Provide the [x, y] coordinate of the cell's center where the given text is located.  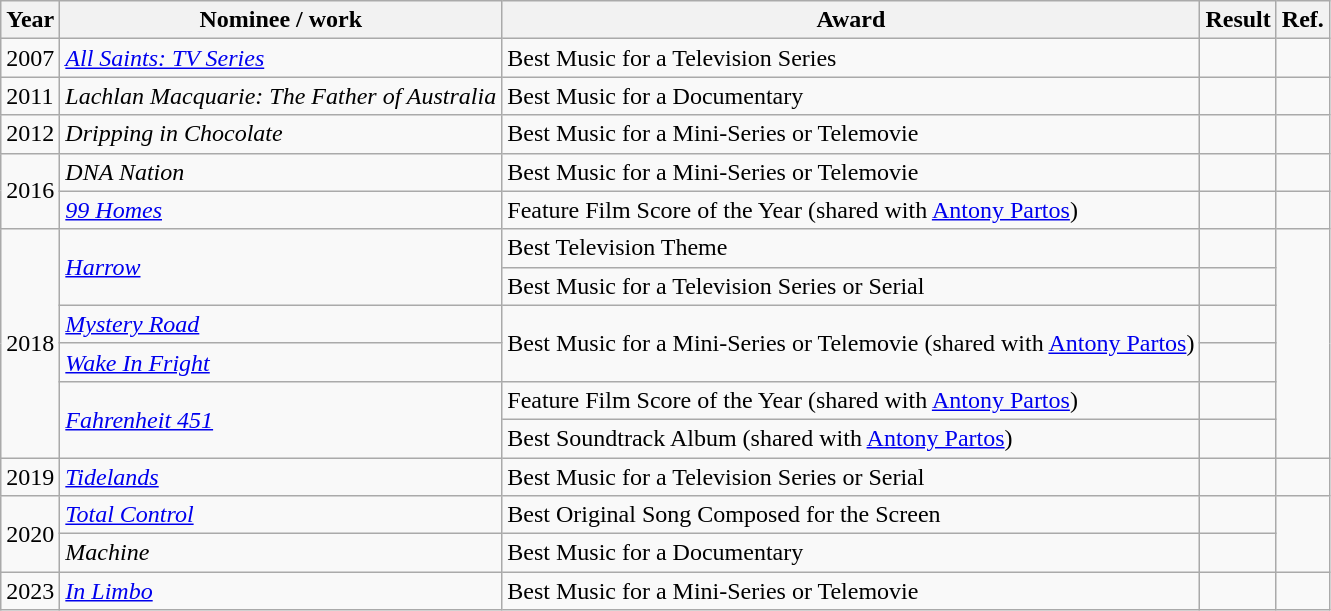
Result [1238, 20]
Harrow [281, 267]
2020 [30, 534]
99 Homes [281, 210]
Total Control [281, 515]
All Saints: TV Series [281, 58]
Machine [281, 553]
Award [851, 20]
Tidelands [281, 477]
2019 [30, 477]
Best Soundtrack Album (shared with Antony Partos) [851, 438]
Best Original Song Composed for the Screen [851, 515]
Lachlan Macquarie: The Father of Australia [281, 96]
2018 [30, 343]
Nominee / work [281, 20]
Fahrenheit 451 [281, 419]
2011 [30, 96]
Mystery Road [281, 324]
In Limbo [281, 591]
Best Television Theme [851, 248]
Year [30, 20]
2007 [30, 58]
Best Music for a Mini-Series or Telemovie (shared with Antony Partos) [851, 343]
2023 [30, 591]
Ref. [1302, 20]
Best Music for a Television Series [851, 58]
DNA Nation [281, 172]
2016 [30, 191]
Wake In Fright [281, 362]
2012 [30, 134]
Dripping in Chocolate [281, 134]
